For the text-containing cell, return its midpoint in (X, Y) coordinate format. 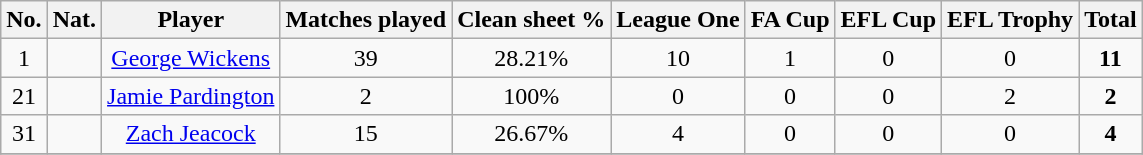
EFL Cup (888, 20)
Player (191, 20)
Nat. (74, 20)
21 (24, 96)
George Wickens (191, 58)
EFL Trophy (1010, 20)
26.67% (532, 134)
League One (678, 20)
Matches played (366, 20)
39 (366, 58)
31 (24, 134)
100% (532, 96)
Total (1111, 20)
10 (678, 58)
FA Cup (790, 20)
11 (1111, 58)
Jamie Pardington (191, 96)
15 (366, 134)
28.21% (532, 58)
Clean sheet % (532, 20)
No. (24, 20)
Zach Jeacock (191, 134)
